Return the [X, Y] coordinate for the center point of the cell that contains the specified text.  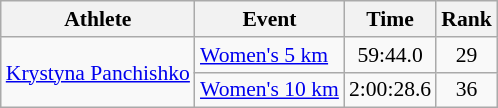
Athlete [98, 19]
29 [466, 55]
Rank [466, 19]
36 [466, 90]
Time [390, 19]
2:00:28.6 [390, 90]
Krystyna Panchishko [98, 72]
Women's 10 km [270, 90]
Event [270, 19]
Women's 5 km [270, 55]
59:44.0 [390, 55]
